Identify which cell holds the provided text, then report its (X, Y) central coordinate. 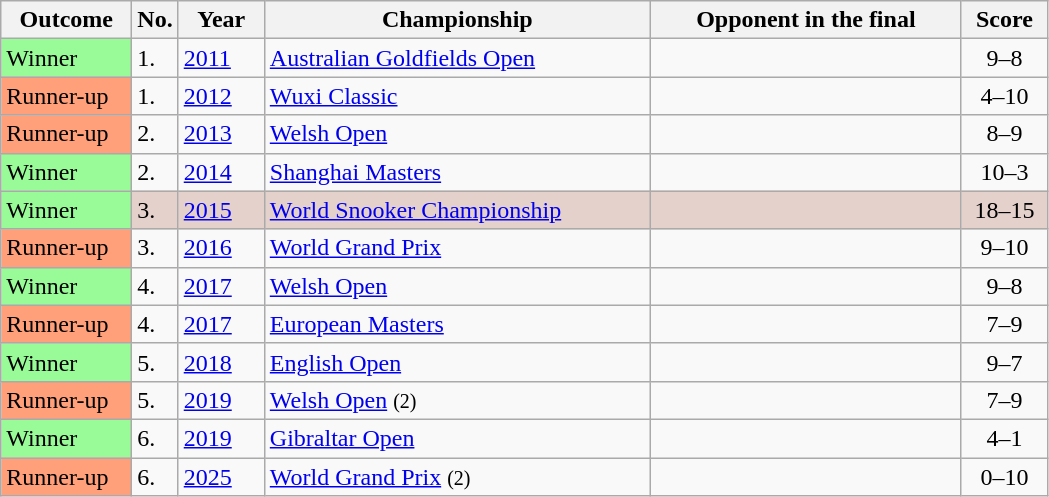
Welsh Open (2) (457, 400)
2015 (221, 210)
No. (155, 20)
European Masters (457, 324)
Gibraltar Open (457, 438)
World Grand Prix (457, 248)
9–10 (1004, 248)
2012 (221, 96)
2013 (221, 134)
Opponent in the final (806, 20)
Outcome (66, 20)
Wuxi Classic (457, 96)
Australian Goldfields Open (457, 58)
2018 (221, 362)
10–3 (1004, 172)
18–15 (1004, 210)
4–1 (1004, 438)
2025 (221, 477)
Year (221, 20)
2016 (221, 248)
8–9 (1004, 134)
2011 (221, 58)
2014 (221, 172)
9–7 (1004, 362)
World Grand Prix (2) (457, 477)
World Snooker Championship (457, 210)
Championship (457, 20)
Score (1004, 20)
Shanghai Masters (457, 172)
4–10 (1004, 96)
English Open (457, 362)
0–10 (1004, 477)
